Return the (X, Y) coordinate for the center point of the cell that contains the specified text.  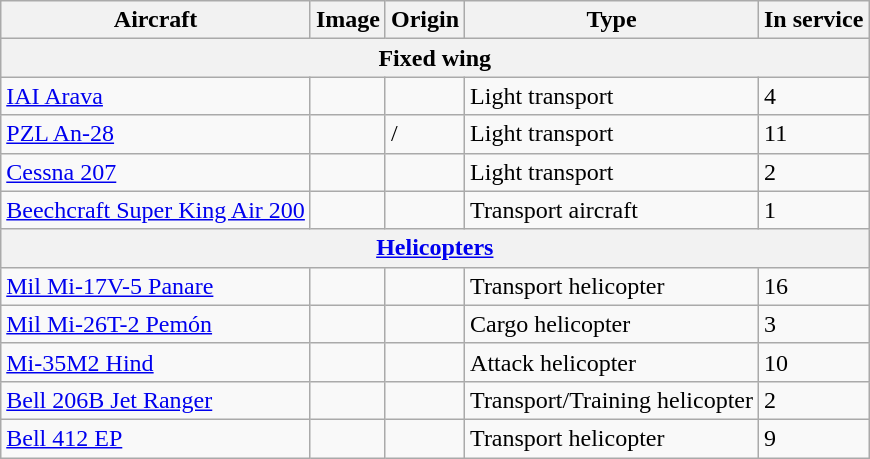
IAI Arava (156, 96)
Transport/Training helicopter (612, 400)
Helicopters (435, 248)
Attack helicopter (612, 362)
Bell 206B Jet Ranger (156, 400)
Image (348, 20)
Bell 412 EP (156, 438)
Origin (424, 20)
/ (424, 134)
Mil Mi-17V-5 Panare (156, 286)
Mil Mi-26T-2 Pemón (156, 324)
Type (612, 20)
1 (813, 210)
In service (813, 20)
Beechcraft Super King Air 200 (156, 210)
3 (813, 324)
9 (813, 438)
Cessna 207 (156, 172)
Transport aircraft (612, 210)
16 (813, 286)
Cargo helicopter (612, 324)
10 (813, 362)
Aircraft (156, 20)
11 (813, 134)
Mi-35M2 Hind (156, 362)
Fixed wing (435, 58)
4 (813, 96)
PZL An-28 (156, 134)
